For the text-containing cell, return its midpoint in [X, Y] coordinate format. 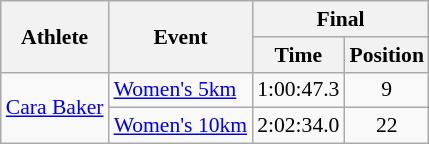
Position [386, 55]
2:02:34.0 [298, 126]
Athlete [55, 36]
Women's 10km [181, 126]
Event [181, 36]
22 [386, 126]
Final [340, 19]
Women's 5km [181, 90]
1:00:47.3 [298, 90]
Time [298, 55]
9 [386, 90]
Cara Baker [55, 108]
